Capture the cell that displays the provided text and extract its [X, Y] central coordinate. 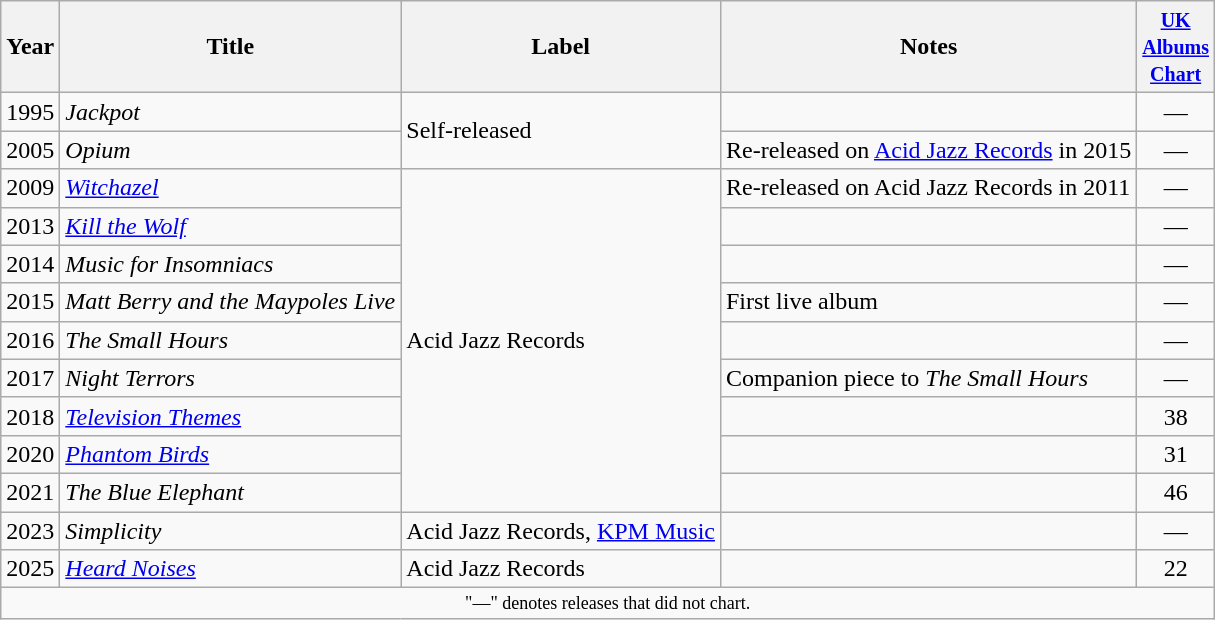
Kill the Wolf [230, 226]
46 [1176, 492]
The Blue Elephant [230, 492]
2005 [30, 150]
Music for Insomniacs [230, 264]
22 [1176, 569]
2018 [30, 416]
2014 [30, 264]
Self-released [561, 131]
The Small Hours [230, 340]
Re-released on Acid Jazz Records in 2015 [928, 150]
1995 [30, 112]
Label [561, 47]
Title [230, 47]
2016 [30, 340]
2015 [30, 302]
Phantom Birds [230, 454]
38 [1176, 416]
2023 [30, 531]
Witchazel [230, 188]
2017 [30, 378]
Opium [230, 150]
2021 [30, 492]
Re-released on Acid Jazz Records in 2011 [928, 188]
2013 [30, 226]
Companion piece to The Small Hours [928, 378]
First live album [928, 302]
UK Albums Chart [1176, 47]
Jackpot [230, 112]
Heard Noises [230, 569]
Television Themes [230, 416]
2025 [30, 569]
Notes [928, 47]
Acid Jazz Records, KPM Music [561, 531]
"—" denotes releases that did not chart. [608, 604]
Year [30, 47]
2020 [30, 454]
31 [1176, 454]
Night Terrors [230, 378]
2009 [30, 188]
Simplicity [230, 531]
Matt Berry and the Maypoles Live [230, 302]
